For the text-containing cell, return its midpoint in [X, Y] coordinate format. 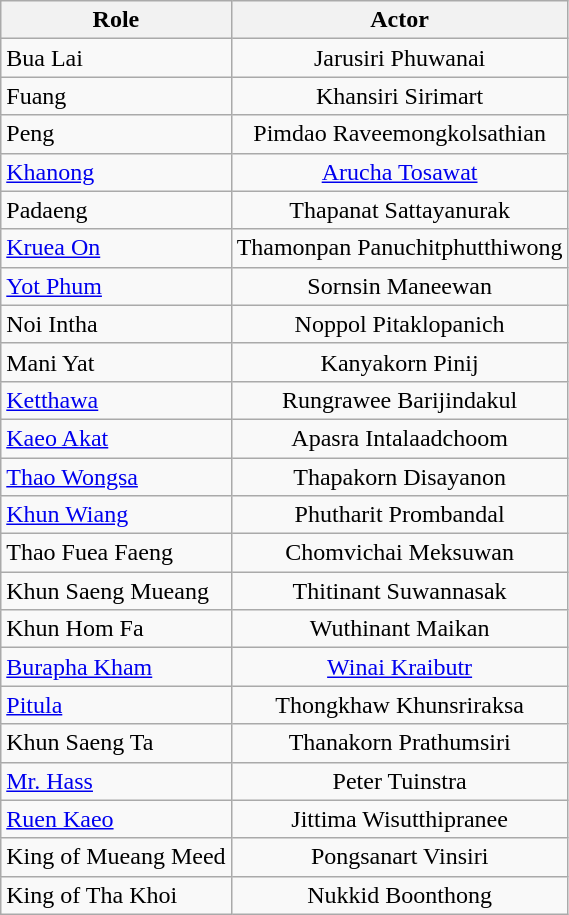
Actor [400, 20]
Chomvichai Meksuwan [400, 553]
Burapha Kham [116, 667]
Kaeo Akat [116, 438]
Peter Tuinstra [400, 781]
Khansiri Sirimart [400, 96]
Rungrawee Barijindakul [400, 400]
Peng [116, 134]
Thapanat Sattayanurak [400, 210]
Thao Wongsa [116, 477]
Thamonpan Panuchitphutthiwong [400, 248]
Khun Hom Fa [116, 629]
Winai Kraibutr [400, 667]
Wuthinant Maikan [400, 629]
Sornsin Maneewan [400, 286]
Thitinant Suwannasak [400, 591]
Mani Yat [116, 362]
Thanakorn Prathumsiri [400, 743]
Jittima Wisutthipranee [400, 819]
Khun Saeng Mueang [116, 591]
Noi Intha [116, 324]
Pimdao Raveemongkolsathian [400, 134]
Phutharit Prombandal [400, 515]
Padaeng [116, 210]
Mr. Hass [116, 781]
Apasra Intalaadchoom [400, 438]
Pongsanart Vinsiri [400, 857]
Ketthawa [116, 400]
Khun Wiang [116, 515]
Yot Phum [116, 286]
King of Tha Khoi [116, 895]
Thongkhaw Khunsriraksa [400, 705]
Kruea On [116, 248]
Jarusiri Phuwanai [400, 58]
Ruen Kaeo [116, 819]
King of Mueang Meed [116, 857]
Thapakorn Disayanon [400, 477]
Nukkid Boonthong [400, 895]
Role [116, 20]
Arucha Tosawat [400, 172]
Khun Saeng Ta [116, 743]
Noppol Pitaklopanich [400, 324]
Khanong [116, 172]
Bua Lai [116, 58]
Pitula [116, 705]
Kanyakorn Pinij [400, 362]
Fuang [116, 96]
Thao Fuea Faeng [116, 553]
